Pinpoint the cell where the given text exists, returning its (x, y) midpoint coordinate. 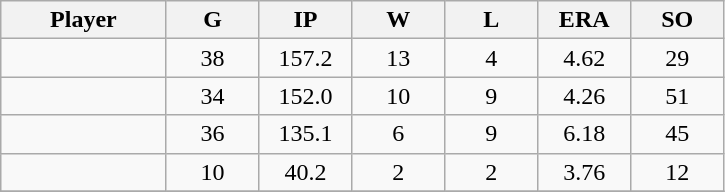
4.26 (584, 96)
Player (84, 20)
ERA (584, 20)
34 (212, 96)
6.18 (584, 134)
W (398, 20)
13 (398, 58)
12 (678, 172)
45 (678, 134)
3.76 (584, 172)
6 (398, 134)
IP (306, 20)
40.2 (306, 172)
152.0 (306, 96)
36 (212, 134)
L (492, 20)
29 (678, 58)
135.1 (306, 134)
SO (678, 20)
G (212, 20)
4.62 (584, 58)
38 (212, 58)
4 (492, 58)
157.2 (306, 58)
51 (678, 96)
